Search for the cell housing the specified text and yield its (X, Y) center coordinate. 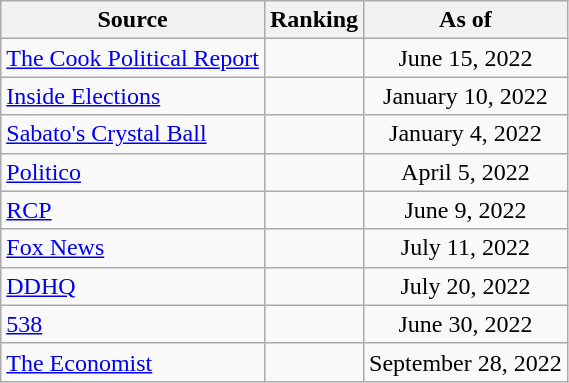
Ranking (314, 20)
Sabato's Crystal Ball (133, 134)
June 9, 2022 (466, 210)
July 20, 2022 (466, 286)
April 5, 2022 (466, 172)
The Economist (133, 362)
July 11, 2022 (466, 248)
January 10, 2022 (466, 96)
Politico (133, 172)
RCP (133, 210)
538 (133, 324)
The Cook Political Report (133, 58)
Source (133, 20)
As of (466, 20)
September 28, 2022 (466, 362)
January 4, 2022 (466, 134)
Fox News (133, 248)
Inside Elections (133, 96)
June 15, 2022 (466, 58)
DDHQ (133, 286)
June 30, 2022 (466, 324)
